Return the [x, y] coordinate for the center point of the cell that contains the specified text.  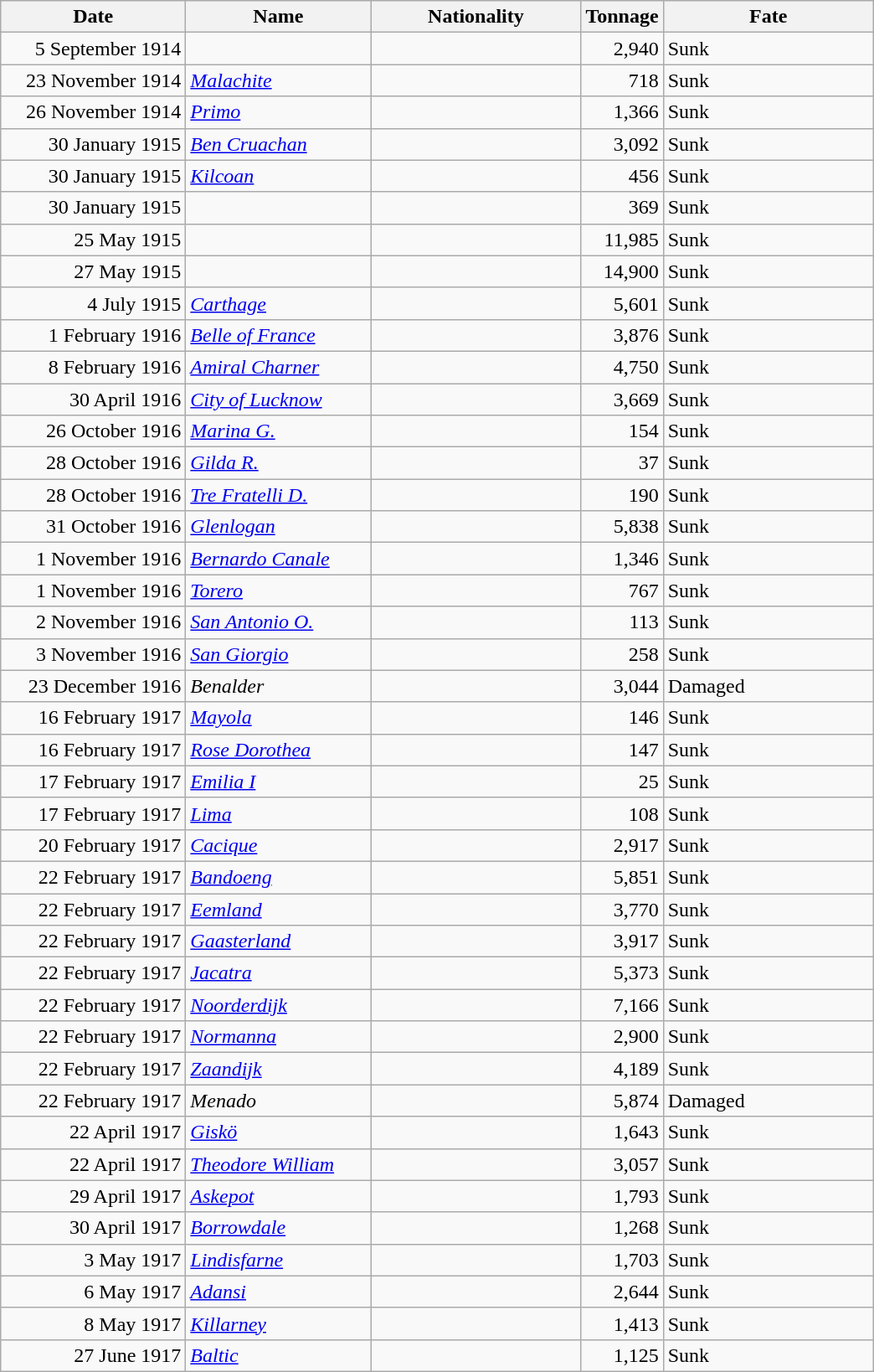
23 November 1914 [94, 80]
26 October 1916 [94, 431]
Kilcoan [278, 176]
San Antonio O. [278, 622]
5,373 [622, 973]
8 February 1916 [94, 367]
Belle of France [278, 335]
Malachite [278, 80]
2,644 [622, 1292]
Tonnage [622, 17]
Ben Cruachan [278, 144]
Bernardo Canale [278, 559]
Bandoeng [278, 877]
Borrowdale [278, 1228]
4 July 1915 [94, 303]
1,643 [622, 1132]
Adansi [278, 1292]
San Giorgio [278, 654]
5,838 [622, 527]
718 [622, 80]
11,985 [622, 240]
Jacatra [278, 973]
1,703 [622, 1260]
27 May 1915 [94, 271]
2,940 [622, 49]
6 May 1917 [94, 1292]
Gilda R. [278, 463]
14,900 [622, 271]
Amiral Charner [278, 367]
2,917 [622, 845]
154 [622, 431]
190 [622, 495]
5,601 [622, 303]
26 November 1914 [94, 112]
37 [622, 463]
1,793 [622, 1196]
Menado [278, 1101]
Mayola [278, 718]
Noorderdijk [278, 1005]
Giskö [278, 1132]
Lima [278, 813]
Askepot [278, 1196]
147 [622, 750]
1,413 [622, 1323]
Theodore William [278, 1164]
5,851 [622, 877]
30 April 1917 [94, 1228]
Eemland [278, 909]
3 November 1916 [94, 654]
31 October 1916 [94, 527]
1,268 [622, 1228]
Name [278, 17]
108 [622, 813]
1,125 [622, 1355]
4,189 [622, 1069]
Baltic [278, 1355]
Benalder [278, 686]
8 May 1917 [94, 1323]
Gaasterland [278, 941]
1,346 [622, 559]
Date [94, 17]
7,166 [622, 1005]
3,057 [622, 1164]
1 February 1916 [94, 335]
Glenlogan [278, 527]
5 September 1914 [94, 49]
3,917 [622, 941]
4,750 [622, 367]
20 February 1917 [94, 845]
Emilia I [278, 781]
3,092 [622, 144]
25 May 1915 [94, 240]
Cacique [278, 845]
3,770 [622, 909]
456 [622, 176]
City of Lucknow [278, 400]
3,876 [622, 335]
3 May 1917 [94, 1260]
Normanna [278, 1037]
30 April 1916 [94, 400]
Zaandijk [278, 1069]
2,900 [622, 1037]
Marina G. [278, 431]
Carthage [278, 303]
5,874 [622, 1101]
Torero [278, 591]
Primo [278, 112]
25 [622, 781]
23 December 1916 [94, 686]
29 April 1917 [94, 1196]
3,669 [622, 400]
Nationality [476, 17]
2 November 1916 [94, 622]
Killarney [278, 1323]
Rose Dorothea [278, 750]
146 [622, 718]
767 [622, 591]
258 [622, 654]
369 [622, 208]
113 [622, 622]
Tre Fratelli D. [278, 495]
1,366 [622, 112]
3,044 [622, 686]
Fate [769, 17]
27 June 1917 [94, 1355]
Lindisfarne [278, 1260]
